Determine the (x, y) coordinate at the center of the cell enclosing the given text.  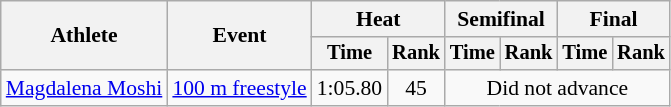
100 m freestyle (239, 88)
1:05.80 (350, 88)
Athlete (84, 36)
45 (416, 88)
Did not advance (558, 88)
Event (239, 36)
Magdalena Moshi (84, 88)
Semifinal (501, 19)
Final (613, 19)
Heat (378, 19)
